Identify which cell holds the provided text, then report its [X, Y] central coordinate. 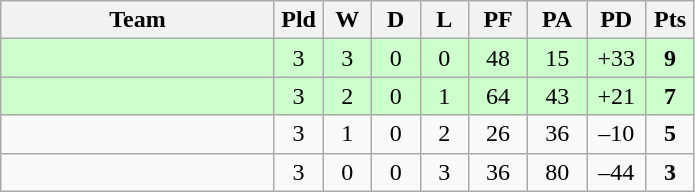
43 [558, 96]
Pld [298, 20]
L [444, 20]
48 [498, 58]
64 [498, 96]
+33 [616, 58]
15 [558, 58]
PF [498, 20]
Pts [670, 20]
–10 [616, 134]
W [348, 20]
+21 [616, 96]
Team [138, 20]
80 [558, 172]
7 [670, 96]
26 [498, 134]
D [396, 20]
–44 [616, 172]
PA [558, 20]
9 [670, 58]
5 [670, 134]
PD [616, 20]
